Locate the cell with the specified text and output its (X, Y) center coordinate. 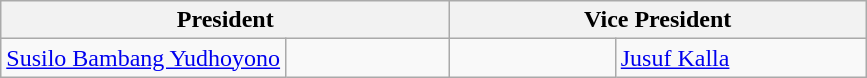
Jusuf Kalla (740, 58)
Susilo Bambang Yudhoyono (144, 58)
Vice President (658, 20)
President (226, 20)
